Identify which cell holds the provided text, then report its (x, y) central coordinate. 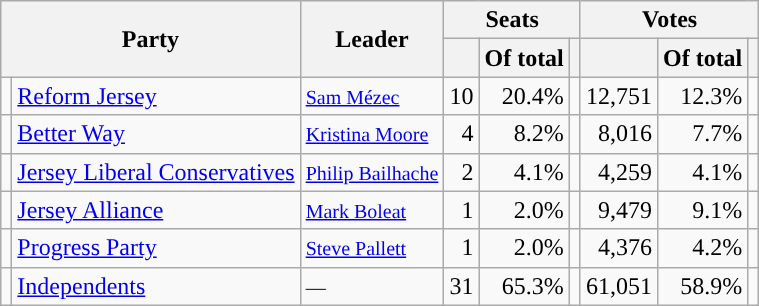
4,376 (618, 248)
8,016 (618, 134)
Seats (512, 20)
Progress Party (156, 248)
61,051 (618, 286)
12,751 (618, 96)
58.9% (702, 286)
9,479 (618, 210)
65.3% (524, 286)
9.1% (702, 210)
4 (462, 134)
Better Way (156, 134)
Philip Bailhache (372, 172)
Sam Mézec (372, 96)
Mark Boleat (372, 210)
Independents (156, 286)
Kristina Moore (372, 134)
12.3% (702, 96)
Party (150, 39)
Steve Pallett (372, 248)
7.7% (702, 134)
8.2% (524, 134)
4.2% (702, 248)
— (372, 286)
31 (462, 286)
Jersey Liberal Conservatives (156, 172)
Reform Jersey (156, 96)
Votes (669, 20)
Leader (372, 39)
2 (462, 172)
10 (462, 96)
4,259 (618, 172)
Jersey Alliance (156, 210)
20.4% (524, 96)
